Scan for the cell matching the given text and deliver its (x, y) coordinate at center. 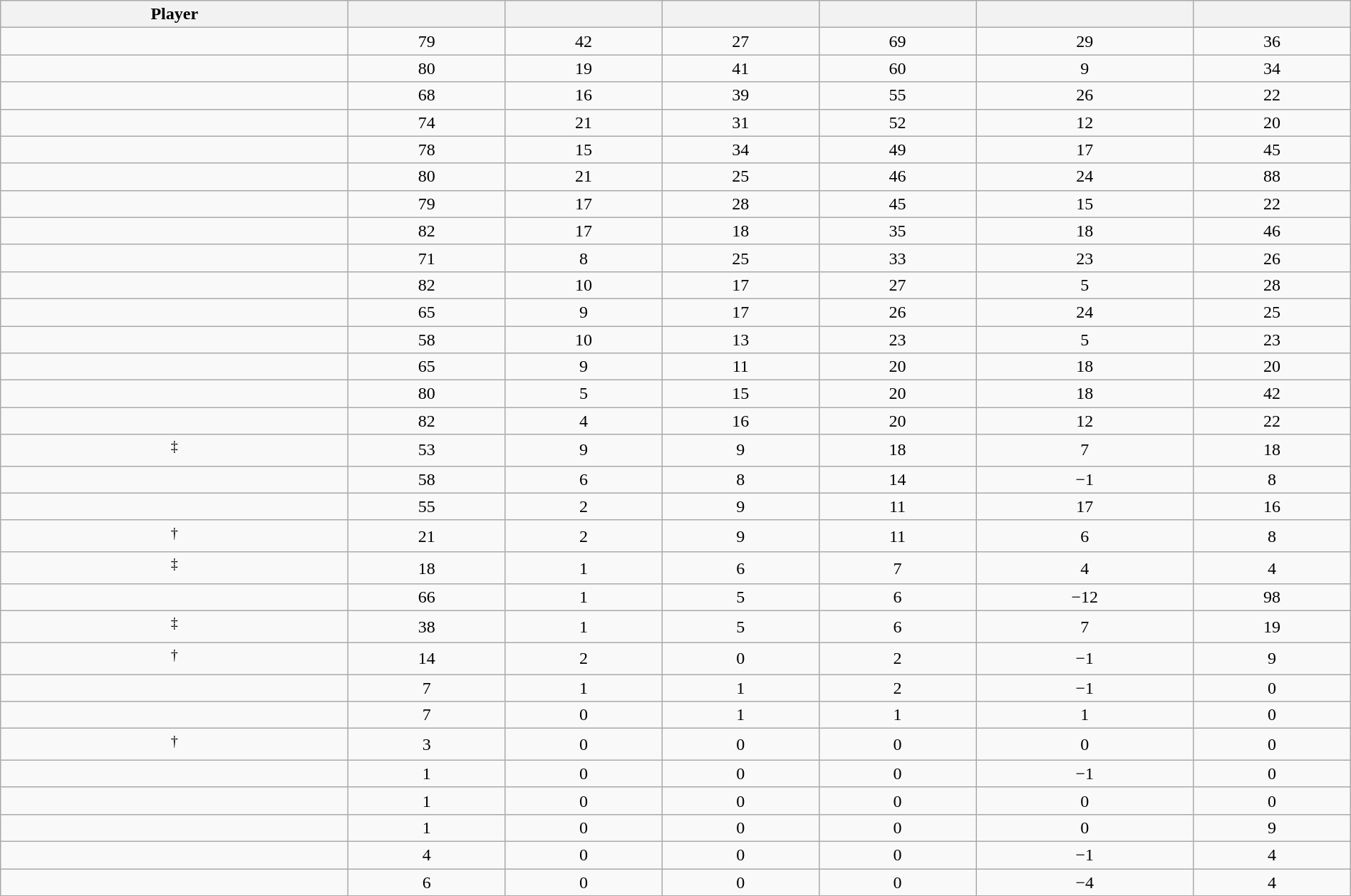
98 (1272, 598)
78 (427, 150)
13 (740, 340)
60 (897, 68)
53 (427, 450)
36 (1272, 41)
71 (427, 258)
49 (897, 150)
69 (897, 41)
52 (897, 123)
35 (897, 231)
29 (1085, 41)
41 (740, 68)
3 (427, 745)
88 (1272, 177)
−4 (1085, 882)
33 (897, 258)
31 (740, 123)
66 (427, 598)
74 (427, 123)
39 (740, 95)
68 (427, 95)
Player (175, 14)
38 (427, 627)
−12 (1085, 598)
